For the text-containing cell, return its midpoint in [X, Y] coordinate format. 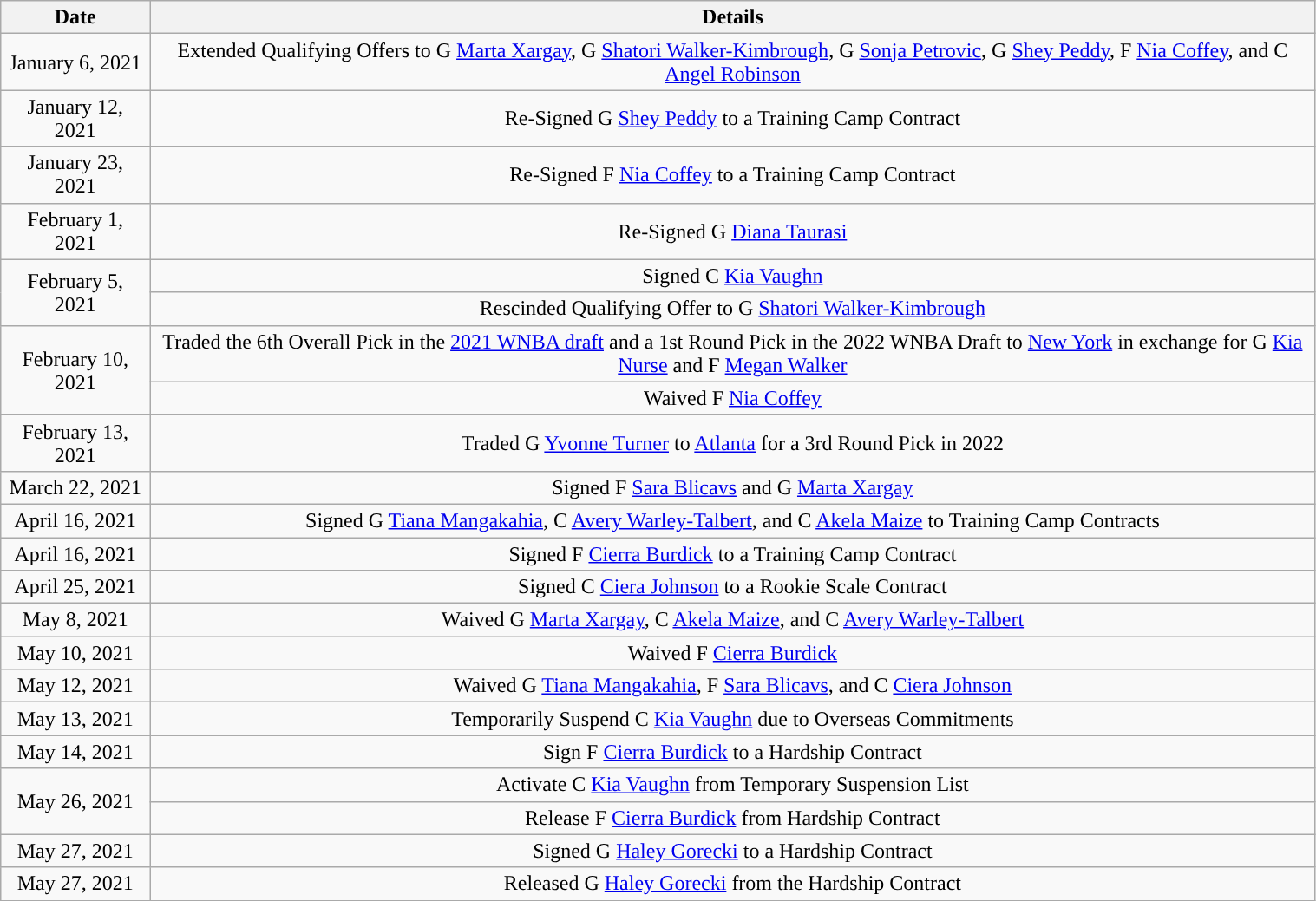
May 12, 2021 [75, 686]
May 26, 2021 [75, 801]
January 6, 2021 [75, 62]
Traded G Yvonne Turner to Atlanta for a 3rd Round Pick in 2022 [732, 442]
May 10, 2021 [75, 653]
Re-Signed G Diana Taurasi [732, 231]
March 22, 2021 [75, 487]
January 12, 2021 [75, 118]
Signed G Haley Gorecki to a Hardship Contract [732, 851]
Sign F Cierra Burdick to a Hardship Contract [732, 752]
Signed C Ciera Johnson to a Rookie Scale Contract [732, 587]
May 8, 2021 [75, 620]
Signed F Cierra Burdick to a Training Camp Contract [732, 554]
Signed F Sara Blicavs and G Marta Xargay [732, 487]
Rescinded Qualifying Offer to G Shatori Walker-Kimbrough [732, 309]
May 13, 2021 [75, 719]
Waived G Tiana Mangakahia, F Sara Blicavs, and C Ciera Johnson [732, 686]
May 14, 2021 [75, 752]
Signed G Tiana Mangakahia, C Avery Warley-Talbert, and C Akela Maize to Training Camp Contracts [732, 520]
Activate C Kia Vaughn from Temporary Suspension List [732, 785]
Re-Signed F Nia Coffey to a Training Camp Contract [732, 175]
Temporarily Suspend C Kia Vaughn due to Overseas Commitments [732, 719]
Release F Cierra Burdick from Hardship Contract [732, 818]
Waived F Nia Coffey [732, 398]
February 13, 2021 [75, 442]
Re-Signed G Shey Peddy to a Training Camp Contract [732, 118]
Extended Qualifying Offers to G Marta Xargay, G Shatori Walker-Kimbrough, G Sonja Petrovic, G Shey Peddy, F Nia Coffey, and C Angel Robinson [732, 62]
February 5, 2021 [75, 292]
April 25, 2021 [75, 587]
February 1, 2021 [75, 231]
Details [732, 17]
Released G Haley Gorecki from the Hardship Contract [732, 884]
Waived G Marta Xargay, C Akela Maize, and C Avery Warley-Talbert [732, 620]
February 10, 2021 [75, 369]
January 23, 2021 [75, 175]
Waived F Cierra Burdick [732, 653]
Signed C Kia Vaughn [732, 276]
Date [75, 17]
